Extract the (x, y) coordinate from the center of the cell holding the provided text.  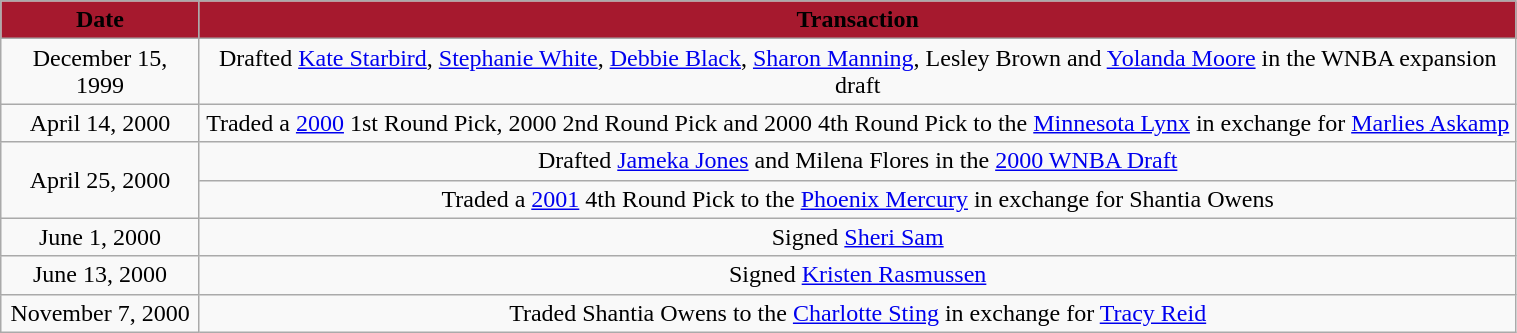
Traded Shantia Owens to the Charlotte Sting in exchange for Tracy Reid (858, 313)
April 14, 2000 (100, 123)
Date (100, 20)
Drafted Jameka Jones and Milena Flores in the 2000 WNBA Draft (858, 161)
Traded a 2000 1st Round Pick, 2000 2nd Round Pick and 2000 4th Round Pick to the Minnesota Lynx in exchange for Marlies Askamp (858, 123)
November 7, 2000 (100, 313)
June 1, 2000 (100, 237)
Signed Sheri Sam (858, 237)
Traded a 2001 4th Round Pick to the Phoenix Mercury in exchange for Shantia Owens (858, 199)
June 13, 2000 (100, 275)
April 25, 2000 (100, 180)
Signed Kristen Rasmussen (858, 275)
Transaction (858, 20)
December 15, 1999 (100, 72)
Drafted Kate Starbird, Stephanie White, Debbie Black, Sharon Manning, Lesley Brown and Yolanda Moore in the WNBA expansion draft (858, 72)
